Detect which cell encompasses the target text, then output its [x, y] center coordinate. 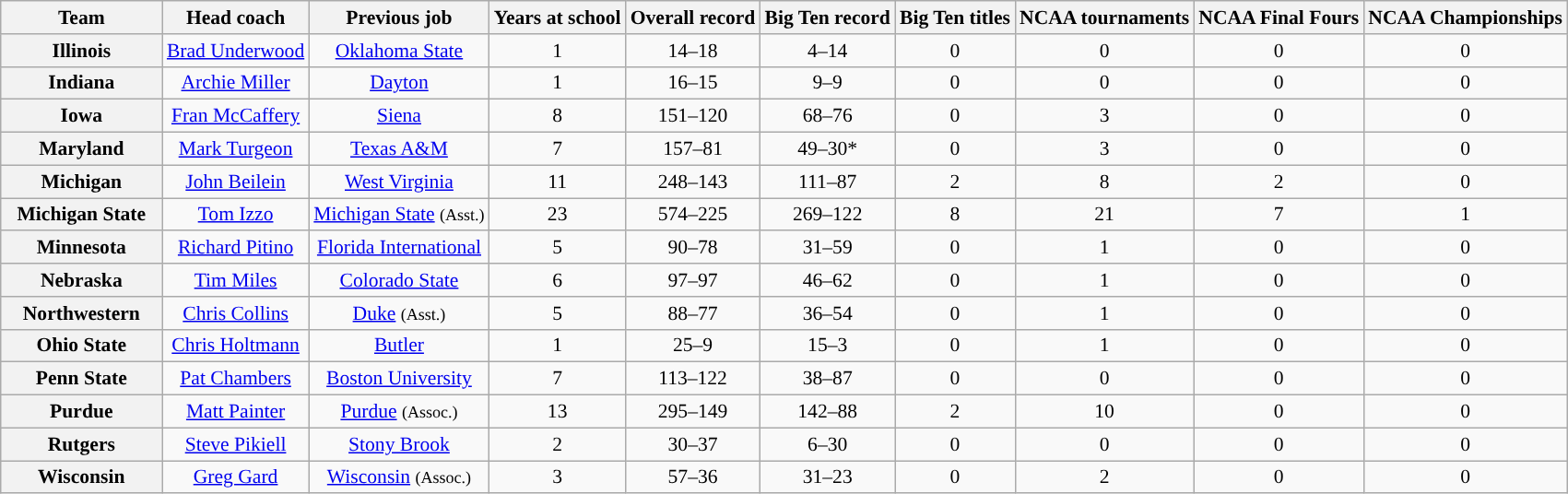
NCAA tournaments [1104, 18]
6 [558, 280]
Years at school [558, 18]
Siena [398, 116]
68–76 [827, 116]
Tom Izzo [236, 215]
574–225 [693, 215]
269–122 [827, 215]
31–23 [827, 477]
Northwestern [81, 313]
11 [558, 182]
NCAA Championships [1466, 18]
Maryland [81, 149]
16–15 [693, 83]
36–54 [827, 313]
30–37 [693, 444]
Purdue [81, 412]
Purdue (Assoc.) [398, 412]
15–3 [827, 346]
14–18 [693, 51]
Big Ten titles [955, 18]
38–87 [827, 379]
142–88 [827, 412]
Steve Pikiell [236, 444]
Previous job [398, 18]
Matt Painter [236, 412]
Wisconsin [81, 477]
46–62 [827, 280]
113–122 [693, 379]
Brad Underwood [236, 51]
Rutgers [81, 444]
NCAA Final Fours [1279, 18]
25–9 [693, 346]
Chris Holtmann [236, 346]
Indiana [81, 83]
10 [1104, 412]
Overall record [693, 18]
31–59 [827, 248]
Stony Brook [398, 444]
Michigan State (Asst.) [398, 215]
Archie Miller [236, 83]
Iowa [81, 116]
Richard Pitino [236, 248]
Pat Chambers [236, 379]
57–36 [693, 477]
Chris Collins [236, 313]
Big Ten record [827, 18]
Michigan State [81, 215]
West Virginia [398, 182]
88–77 [693, 313]
23 [558, 215]
John Beilein [236, 182]
Texas A&M [398, 149]
Greg Gard [236, 477]
157–81 [693, 149]
4–14 [827, 51]
49–30* [827, 149]
Illinois [81, 51]
295–149 [693, 412]
Dayton [398, 83]
Butler [398, 346]
Tim Miles [236, 280]
Colorado State [398, 280]
Wisconsin (Assoc.) [398, 477]
Duke (Asst.) [398, 313]
111–87 [827, 182]
Oklahoma State [398, 51]
Mark Turgeon [236, 149]
Penn State [81, 379]
13 [558, 412]
Boston University [398, 379]
97–97 [693, 280]
Florida International [398, 248]
Michigan [81, 182]
Minnesota [81, 248]
Nebraska [81, 280]
9–9 [827, 83]
151–120 [693, 116]
21 [1104, 215]
Head coach [236, 18]
6–30 [827, 444]
Fran McCaffery [236, 116]
248–143 [693, 182]
Team [81, 18]
90–78 [693, 248]
Ohio State [81, 346]
